Scan for the cell matching the given text and deliver its [X, Y] coordinate at center. 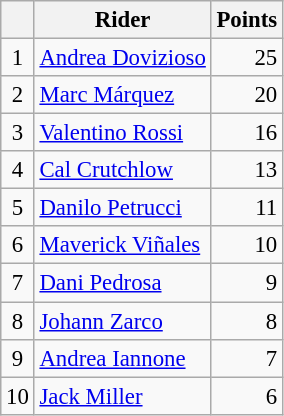
Rider [122, 20]
11 [246, 208]
20 [246, 95]
Danilo Petrucci [122, 208]
Johann Zarco [122, 321]
1 [18, 58]
Maverick Viñales [122, 245]
13 [246, 170]
Andrea Dovizioso [122, 58]
Andrea Iannone [122, 358]
16 [246, 133]
Dani Pedrosa [122, 283]
Cal Crutchlow [122, 170]
25 [246, 58]
Points [246, 20]
Valentino Rossi [122, 133]
Marc Márquez [122, 95]
3 [18, 133]
5 [18, 208]
4 [18, 170]
Jack Miller [122, 396]
2 [18, 95]
